For the text-containing cell, return its midpoint in (X, Y) coordinate format. 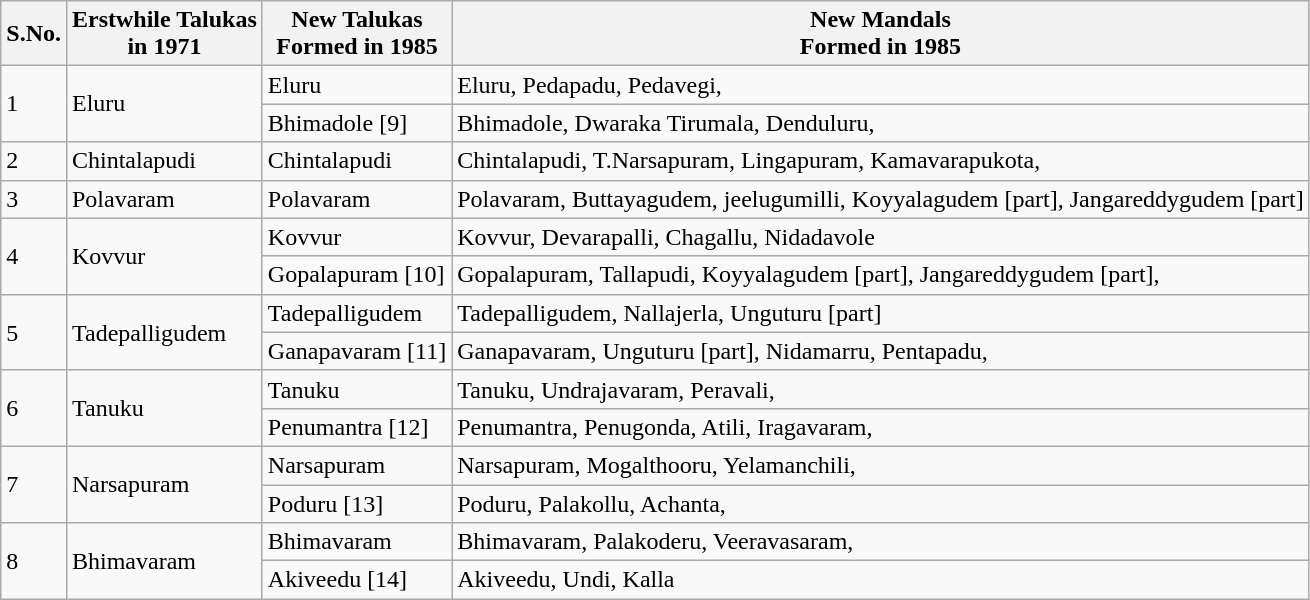
Ganapavaram [11] (356, 351)
7 (34, 484)
Kovvur, Devarapalli, Chagallu, Nidadavole (880, 237)
Tanuku, Undrajavaram, Peravali, (880, 389)
Bhimadole [9] (356, 123)
Poduru [13] (356, 503)
1 (34, 104)
Bhimavaram, Palakoderu, Veeravasaram, (880, 542)
Poduru, Palakollu, Achanta, (880, 503)
6 (34, 408)
Eluru, Pedapadu, Pedavegi, (880, 85)
Penumantra, Penugonda, Atili, Iragavaram, (880, 427)
S.No. (34, 34)
Ganapavaram, Unguturu [part], Nidamarru, Pentapadu, (880, 351)
New TalukasFormed in 1985 (356, 34)
4 (34, 256)
Erstwhile Talukasin 1971 (164, 34)
3 (34, 199)
Tadepalligudem, Nallajerla, Unguturu [part] (880, 313)
5 (34, 332)
2 (34, 161)
8 (34, 561)
Akiveedu, Undi, Kalla (880, 580)
Narsapuram, Mogalthooru, Yelamanchili, (880, 465)
Gopalapuram, Tallapudi, Koyyalagudem [part], Jangareddygudem [part], (880, 275)
Gopalapuram [10] (356, 275)
Polavaram, Buttayagudem, jeelugumilli, Koyyalagudem [part], Jangareddygudem [part] (880, 199)
Bhimadole, Dwaraka Tirumala, Denduluru, (880, 123)
Akiveedu [14] (356, 580)
Chintalapudi, T.Narsapuram, Lingapuram, Kamavarapukota, (880, 161)
New MandalsFormed in 1985 (880, 34)
Penumantra [12] (356, 427)
